Output the [x, y] coordinate of the center of the cell containing the given text.  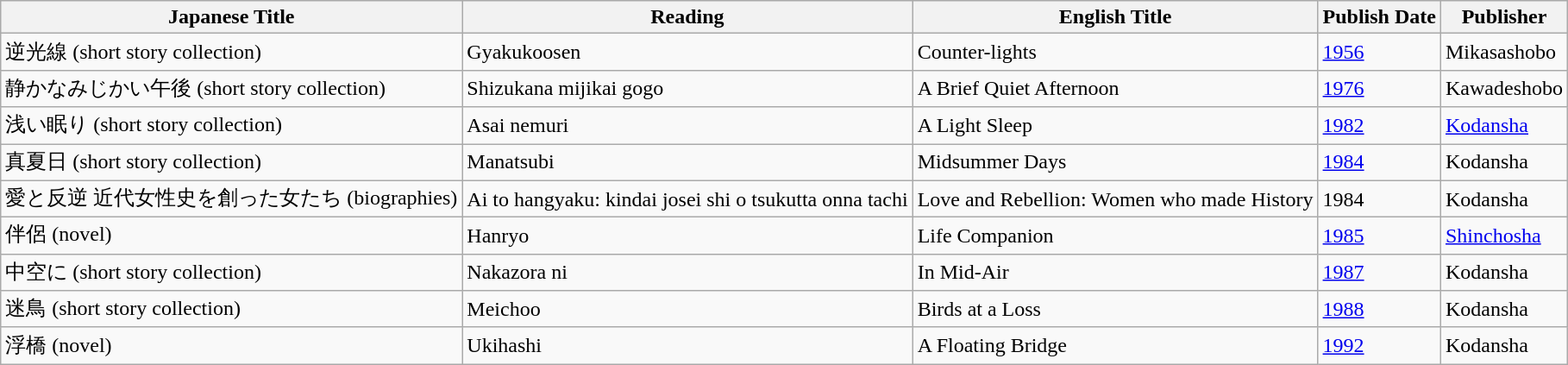
Reading [687, 17]
浅い眠り (short story collection) [231, 126]
A Brief Quiet Afternoon [1115, 88]
1987 [1379, 273]
愛と反逆 近代女性史を創った女たち (biographies) [231, 198]
Counter-lights [1115, 52]
Asai nemuri [687, 126]
迷鳥 (short story collection) [231, 309]
Life Companion [1115, 236]
1982 [1379, 126]
1988 [1379, 309]
真夏日 (short story collection) [231, 162]
Meichoo [687, 309]
Hanryo [687, 236]
In Mid-Air [1115, 273]
逆光線 (short story collection) [231, 52]
静かなみじかい午後 (short story collection) [231, 88]
Manatsubi [687, 162]
Nakazora ni [687, 273]
Japanese Title [231, 17]
1976 [1379, 88]
Shizukana mijikai gogo [687, 88]
1992 [1379, 345]
Ai to hangyaku: kindai josei shi o tsukutta onna tachi [687, 198]
1956 [1379, 52]
Kawadeshobo [1504, 88]
Mikasashobo [1504, 52]
Shinchosha [1504, 236]
Midsummer Days [1115, 162]
A Floating Bridge [1115, 345]
浮橋 (novel) [231, 345]
1985 [1379, 236]
Birds at a Loss [1115, 309]
Gyakukoosen [687, 52]
Love and Rebellion: Women who made History [1115, 198]
伴侶 (novel) [231, 236]
A Light Sleep [1115, 126]
Ukihashi [687, 345]
Publish Date [1379, 17]
Publisher [1504, 17]
English Title [1115, 17]
中空に (short story collection) [231, 273]
